Capture the cell that displays the provided text and extract its [X, Y] central coordinate. 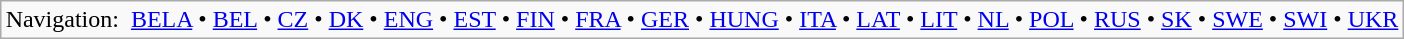
Navigation: BELA • BEL • CZ • DK • ENG • EST • FIN • FRA • GER • HUNG • ITA • LAT • LIT • NL • POL • RUS • SK • SWE • SWI • UKR [702, 20]
